Identify which cell holds the provided text, then report its (x, y) central coordinate. 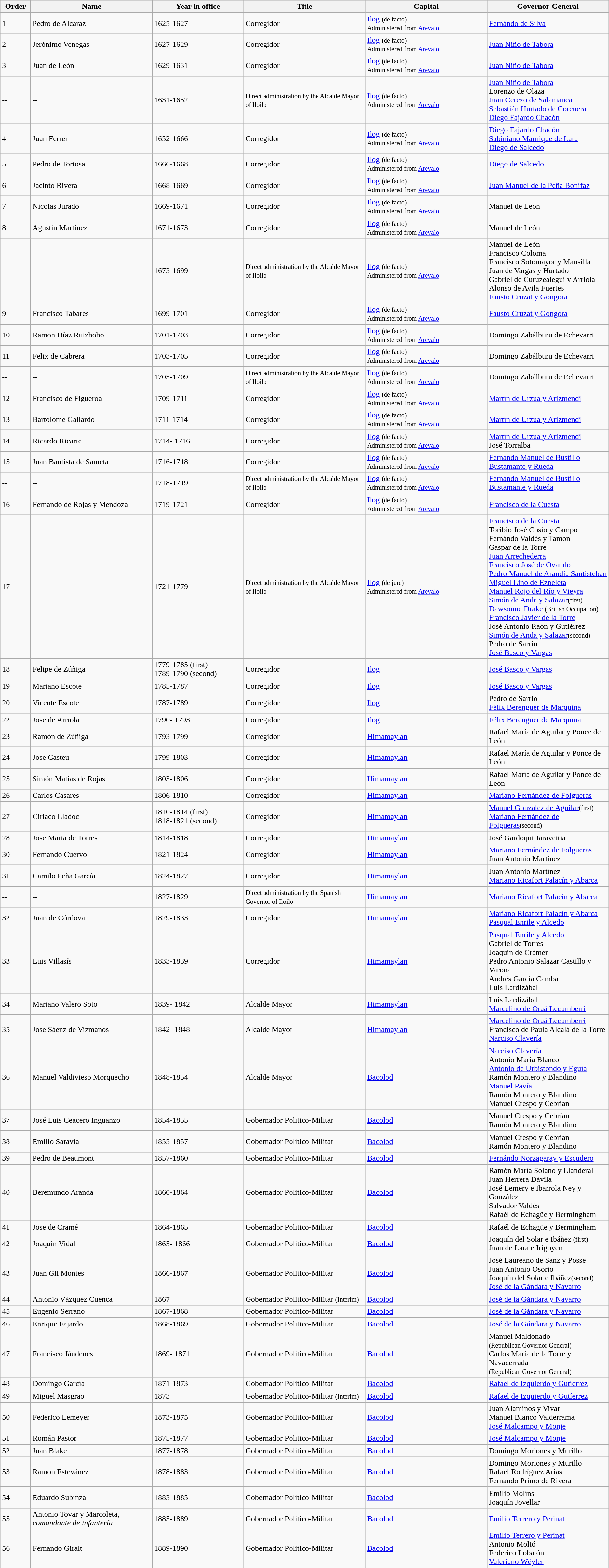
1864-1865 (198, 1227)
1669-1671 (198, 206)
Felipe de Zúñiga (91, 669)
1842- 1848 (198, 1030)
Juan de León (91, 66)
1709-1711 (198, 399)
Emilio Terrero y Perinat (548, 1518)
51 (16, 1438)
13 (16, 419)
Direct administration by the Spanish Governor of Iloilo (304, 897)
18 (16, 669)
1824-1827 (198, 876)
Juan Antonio MartínezMariano Ricafort Palacín y Abarca (548, 876)
8 (16, 228)
15 (16, 462)
1699-1701 (198, 313)
1860-1864 (198, 1192)
Pedro de Alcaraz (91, 23)
Joaquin Vidal (91, 1244)
Jose de Cramé (91, 1227)
Juan Gil Montes (91, 1274)
56 (16, 1548)
34 (16, 1004)
36 (16, 1077)
1666-1668 (198, 164)
44 (16, 1299)
Félix Berenguer de Marquina (548, 719)
33 (16, 961)
47 (16, 1354)
Fernándo de Silva (548, 23)
1631-1652 (198, 100)
3 (16, 66)
1714- 1716 (198, 441)
Agustin Martínez (91, 228)
1821-1824 (198, 854)
26 (16, 796)
Jose de Arriola (91, 719)
Jose Casteu (91, 758)
Antonio Vázquez Cuenca (91, 1299)
Federico Lemeyer (91, 1417)
Fernando Cuervo (91, 854)
1711-1714 (198, 419)
1787-1789 (198, 703)
Eugenio Serrano (91, 1311)
6 (16, 185)
Juan Blake (91, 1451)
19 (16, 686)
1873 (198, 1396)
1779-1785 (first)1789-1790 (second) (198, 669)
1867-1868 (198, 1311)
Jose Maria de Torres (91, 838)
Fausto Cruzat y Gongora (548, 313)
23 (16, 736)
1883-1885 (198, 1497)
Order (16, 7)
Pedro de Beaumont (91, 1158)
1625-1627 (198, 23)
Emilio Terrero y PerinatAntonio MoltóFederico LobatónValeriano Wéyler (548, 1548)
1716-1718 (198, 462)
Bartolome Gallardo (91, 419)
Beremundo Aranda (91, 1192)
1671-1673 (198, 228)
Year in office (198, 7)
2 (16, 44)
1885-1889 (198, 1518)
50 (16, 1417)
Luis LardizábalMarcelino de Oraá Lecumberri (548, 1004)
Name (91, 7)
Pedro de Tortosa (91, 164)
32 (16, 918)
1848-1854 (198, 1077)
Martín de Urzúa y ArizmendiJosé Torralba (548, 441)
1629-1631 (198, 66)
52 (16, 1451)
1873-1875 (198, 1417)
Ramón María Solano y LlanderalJuan Herrera DávilaJosé Lemery e Ibarrola Ney y GonzálezSalvador ValdésRafaél de Echagüe y Bermingham (548, 1192)
31 (16, 876)
4 (16, 138)
Juan Niño de TaboraLorenzo de OlazaJuan Cerezo de SalamancaSebastián Hurtado de CorcueraDiego Fajardo Chacón (548, 100)
Juan Alaminos y VivarManuel Blanco ValderramaJosé Malcampo y Monje (548, 1417)
16 (16, 504)
1701-1703 (198, 335)
27 (16, 817)
41 (16, 1227)
22 (16, 719)
14 (16, 441)
1790- 1793 (198, 719)
Manuel Maldonado (Republican Governor General)Carlos María de la Torre y Navacerrada (Republican Governor General) (548, 1354)
Miguel Masgrao (91, 1396)
Juan de Córdova (91, 918)
1785-1787 (198, 686)
Fernándo Norzagaray y Escudero (548, 1158)
Juan Manuel de la Peña Bonifaz (548, 185)
1793-1799 (198, 736)
Ilog (de jure)Administered from Arevalo (426, 586)
1866-1867 (198, 1274)
Luis Villasís (91, 961)
42 (16, 1244)
1868-1869 (198, 1324)
1806-1810 (198, 796)
30 (16, 854)
1668-1669 (198, 185)
1857-1860 (198, 1158)
1803-1806 (198, 778)
Vicente Escote (91, 703)
Román Pastor (91, 1438)
1627-1629 (198, 44)
Jacinto Rivera (91, 185)
37 (16, 1120)
39 (16, 1158)
24 (16, 758)
Narciso ClaveríaAntonio María BlancoAntonio de Urbistondo y EguíaRamón Montero y BlandinoManuel PavíaRamón Montero y BlandinoManuel Crespo y Cebrían (548, 1077)
38 (16, 1141)
25 (16, 778)
1673-1699 (198, 270)
1867 (198, 1299)
Francisco de la Cuesta (548, 504)
Ciriaco Lladoc (91, 817)
55 (16, 1518)
Ramon Díaz Ruizbobo (91, 335)
Enrique Fajardo (91, 1324)
Felix de Cabrera (91, 356)
Mariano Ricafort Palacín y AbarcaPasqual Enrile y Alcedo (548, 918)
Emilio MolínsJoaquín Jovellar (548, 1497)
José Luis Ceacero Inguanzo (91, 1120)
Governor-General (548, 7)
1871-1873 (198, 1384)
Joaquín del Solar e Ibáñez (first)Juan de Lara e Irigoyen (548, 1244)
Capital (426, 7)
Mariano Valero Soto (91, 1004)
Juan Bautista de Sameta (91, 462)
Eduardo Subinza (91, 1497)
54 (16, 1497)
12 (16, 399)
1839- 1842 (198, 1004)
9 (16, 313)
1703-1705 (198, 356)
José Malcampo y Monje (548, 1438)
1878-1883 (198, 1472)
1 (16, 23)
Camilo Peña García (91, 876)
1829-1833 (198, 918)
Francisco Tabares (91, 313)
1721-1779 (198, 586)
Emilio Saravia (91, 1141)
53 (16, 1472)
Ricardo Ricarte (91, 441)
1799-1803 (198, 758)
Nicolas Jurado (91, 206)
43 (16, 1274)
20 (16, 703)
Ramon Estevánez (91, 1472)
40 (16, 1192)
Title (304, 7)
17 (16, 586)
Jerónimo Venegas (91, 44)
Mariano Ricafort Palacín y Abarca (548, 897)
Pedro de SarrioFélix Berenguer de Marquina (548, 703)
Fernando Giralt (91, 1548)
1827-1829 (198, 897)
7 (16, 206)
1875-1877 (198, 1438)
35 (16, 1030)
Rafaél de Echagüe y Bermingham (548, 1227)
Francisco Jáudenes (91, 1354)
Pasqual Enrile y AlcedoGabriel de TorresJoaquín de CrámerPedro Antonio Salazar Castillo y VaronaAndrés García CambaLuis Lardizábal (548, 961)
Jose Sáenz de Vizmanos (91, 1030)
48 (16, 1384)
10 (16, 335)
Domingo García (91, 1384)
1877-1878 (198, 1451)
1889-1890 (198, 1548)
11 (16, 356)
1814-1818 (198, 838)
José Gardoqui Jaraveitia (548, 838)
Juan Ferrer (91, 138)
Mariano Fernández de FolguerasJuan Antonio Martínez (548, 854)
1865- 1866 (198, 1244)
1718-1719 (198, 483)
5 (16, 164)
Mariano Escote (91, 686)
1719-1721 (198, 504)
Simón Matías de Rojas (91, 778)
Francisco de Figueroa (91, 399)
1854-1855 (198, 1120)
Antonio Tovar y Marcoleta, comandante de infantería (91, 1518)
Diego de Salcedo (548, 164)
Ramón de Zúñiga (91, 736)
1869- 1871 (198, 1354)
Domingo Moriones y Murillo (548, 1451)
1855-1857 (198, 1141)
Carlos Casares (91, 796)
Mariano Fernández de Folgueras (548, 796)
Diego Fajardo ChacónSabiniano Manrique de LaraDiego de Salcedo (548, 138)
28 (16, 838)
1652-1666 (198, 138)
49 (16, 1396)
1833-1839 (198, 961)
José Laureano de Sanz y PosseJuan Antonio OsorioJoaquín del Solar e Ibáñez(second)José de la Gándara y Navarro (548, 1274)
Domingo Moriones y MurilloRafael Rodríguez AriasFernando Primo de Rivera (548, 1472)
Manuel Valdivieso Morquecho (91, 1077)
46 (16, 1324)
1810-1814 (first)1818-1821 (second) (198, 817)
1705-1709 (198, 377)
Marcelino de Oraá LecumberriFrancisco de Paula Alcalá de la TorreNarciso Clavería (548, 1030)
45 (16, 1311)
Manuel Gonzalez de Aguilar(first)Mariano Fernández de Folgueras(second) (548, 817)
Fernando de Rojas y Mendoza (91, 504)
